Output the [x, y] coordinate of the center of the cell containing the given text.  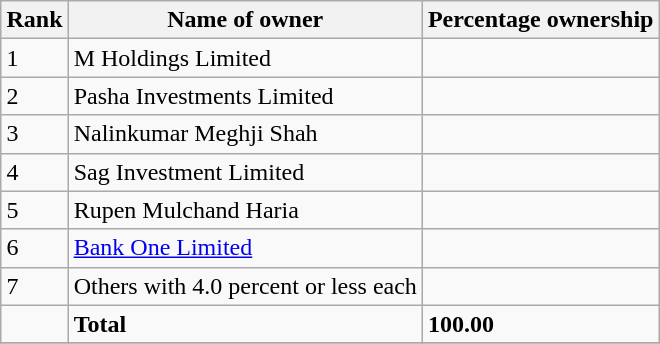
1 [34, 58]
Bank One Limited [245, 248]
5 [34, 210]
3 [34, 134]
Others with 4.0 percent or less each [245, 286]
Pasha Investments Limited [245, 96]
M Holdings Limited [245, 58]
Name of owner [245, 20]
2 [34, 96]
6 [34, 248]
Nalinkumar Meghji Shah [245, 134]
4 [34, 172]
100.00 [540, 324]
Rank [34, 20]
Sag Investment Limited [245, 172]
Total [245, 324]
Percentage ownership [540, 20]
Rupen Mulchand Haria [245, 210]
7 [34, 286]
